Determine the (x, y) coordinate at the center of the cell enclosing the given text.  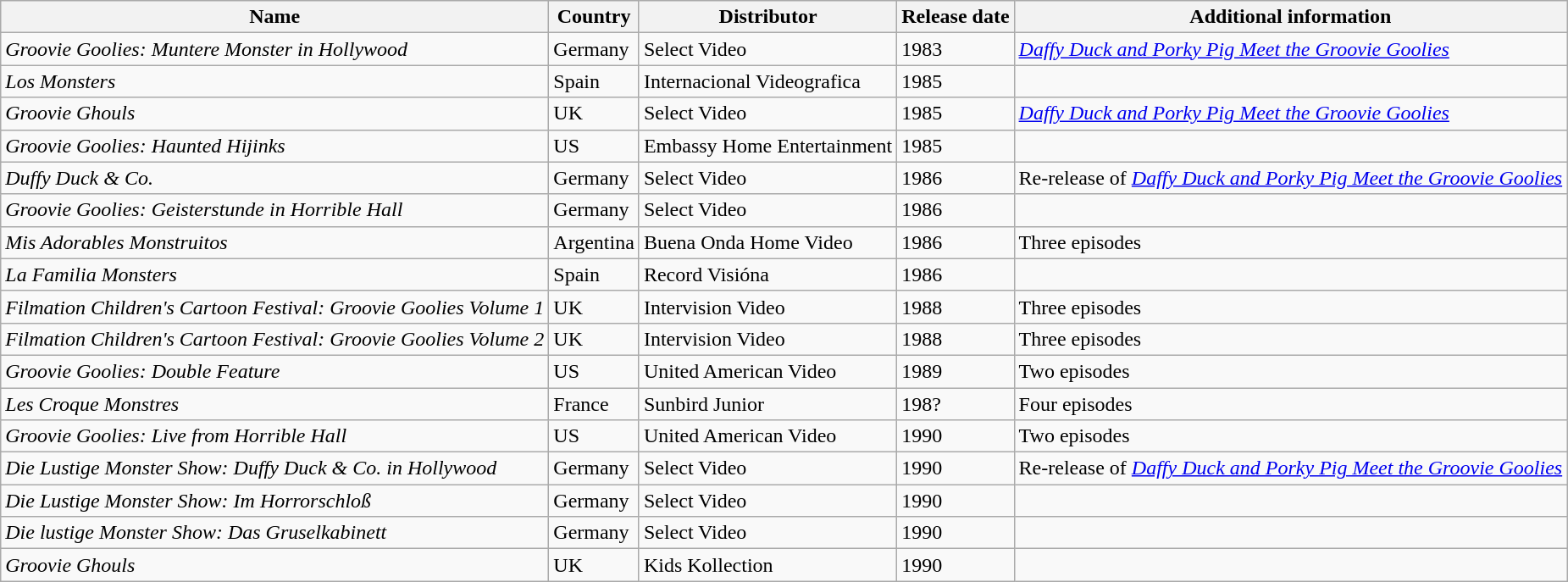
Los Monsters (274, 81)
Distributor (767, 17)
Additional information (1291, 17)
Die lustige Monster Show: Das Gruselkabinett (274, 533)
Groovie Goolies: Geisterstunde in Horrible Hall (274, 210)
Die Lustige Monster Show: Duffy Duck & Co. in Hollywood (274, 468)
Groovie Goolies: Haunted Hijinks (274, 146)
Les Croque Monstres (274, 404)
France (595, 404)
1983 (956, 49)
Release date (956, 17)
Embassy Home Entertainment (767, 146)
Name (274, 17)
Four episodes (1291, 404)
Buena Onda Home Video (767, 242)
Argentina (595, 242)
Duffy Duck & Co. (274, 178)
Kids Kollection (767, 565)
1989 (956, 371)
Filmation Children's Cartoon Festival: Groovie Goolies Volume 2 (274, 339)
Groovie Goolies: Live from Horrible Hall (274, 436)
Internacional Videografica (767, 81)
Die Lustige Monster Show: Im Horrorschloß (274, 501)
La Familia Monsters (274, 274)
Groovie Goolies: Muntere Monster in Hollywood (274, 49)
Groovie Goolies: Double Feature (274, 371)
Mis Adorables Monstruitos (274, 242)
Sunbird Junior (767, 404)
198? (956, 404)
Filmation Children's Cartoon Festival: Groovie Goolies Volume 1 (274, 307)
Country (595, 17)
Record Visióna (767, 274)
